Capture the cell that displays the provided text and extract its [x, y] central coordinate. 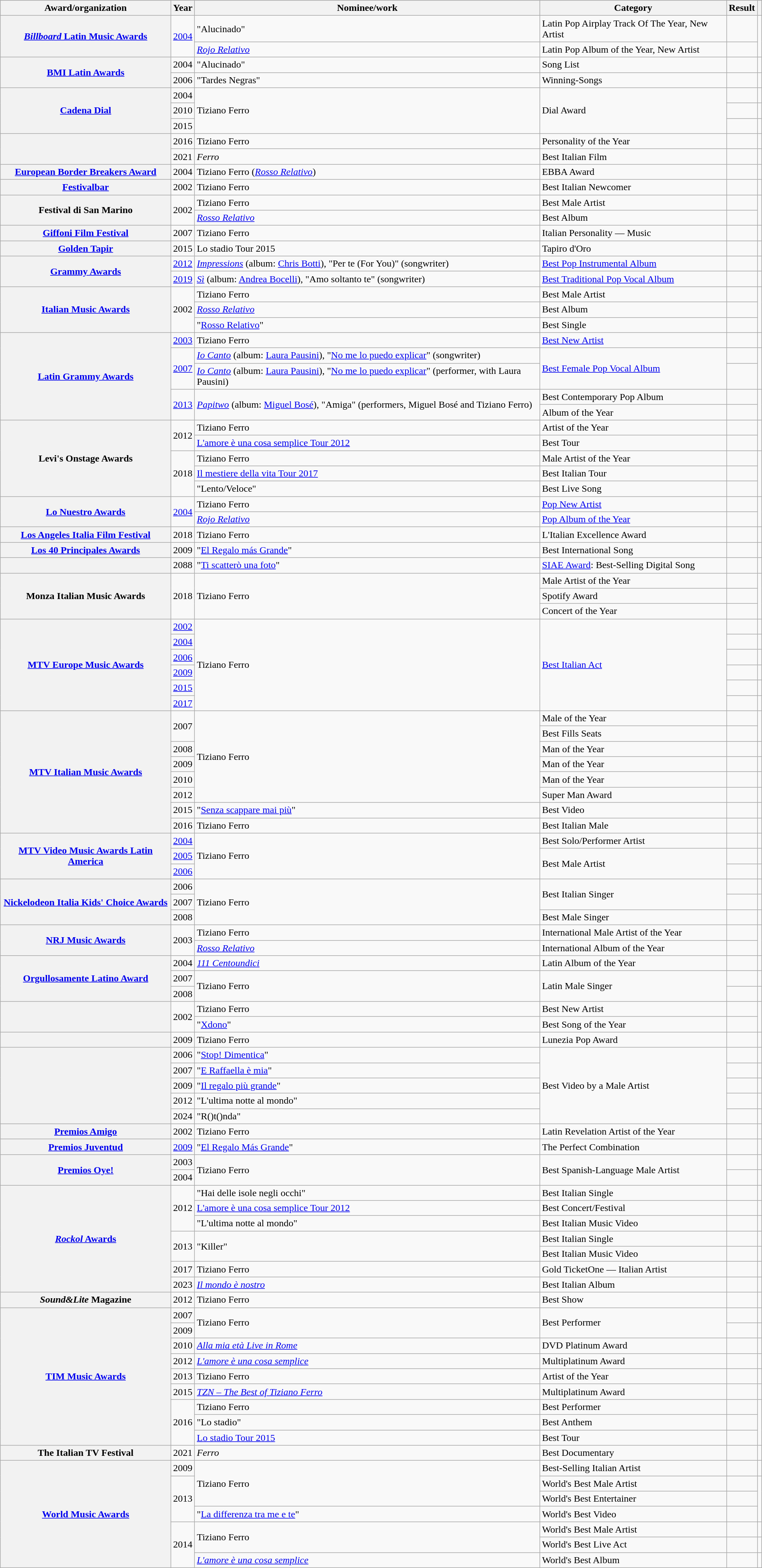
Album of the Year [633, 412]
Monza Italian Music Awards [86, 596]
Best Italian Singer [633, 894]
Rockol Awards [86, 1239]
Spotify Award [633, 596]
Italian Personality — Music [633, 233]
Best Italian Album [633, 1285]
NRJ Music Awards [86, 940]
The Italian TV Festival [86, 1453]
World's Best Entertainer [633, 1499]
Io Canto (album: Laura Pausini), "No me lo puedo explicar" (performer, with Laura Pausini) [367, 376]
Lunezia Pop Award [633, 1040]
The Perfect Combination [633, 1147]
Song List [633, 65]
111 Centoundici [367, 963]
Il mondo è nostro [367, 1285]
2088 [182, 565]
Best Italian Newcomer [633, 187]
Best Male Singer [633, 917]
EBBA Award [633, 172]
Los 40 Principales Awards [86, 550]
Italian Music Awards [86, 310]
Nominee/work [367, 8]
Cadena Dial [86, 111]
L'Italian Excellence Award [633, 535]
Year [182, 8]
Dial Award [633, 111]
Best Show [633, 1300]
Billboard Latin Music Awards [86, 36]
SIAE Award: Best-Selling Digital Song [633, 565]
"Lo stadio" [367, 1422]
Personality of the Year [633, 141]
Sound&Lite Magazine [86, 1300]
Los Angeles Italia Film Festival [86, 535]
Impressions (album: Chris Botti), "Per te (For You)" (songwriter) [367, 264]
Orgullosamente Latino Award [86, 979]
Levi's Onstage Awards [86, 458]
"Senza scappare mai più" [367, 810]
DVD Platinum Award [633, 1346]
MTV Italian Music Awards [86, 772]
World Music Awards [86, 1514]
Nickelodeon Italia Kids' Choice Awards [86, 902]
World's Best Album [633, 1560]
Giffoni Film Festival [86, 233]
Best Anthem [633, 1422]
"El Regalo Más Grande" [367, 1147]
Best Pop Instrumental Album [633, 264]
MTV Europe Music Awards [86, 665]
Male of the Year [633, 718]
2023 [182, 1285]
Gold TicketOne — Italian Artist [633, 1269]
Lo Nuestro Awards [86, 512]
"Il regalo più grande" [367, 1086]
World's Best Video [633, 1514]
"Ti scatterò una foto" [367, 565]
Best International Song [633, 550]
Io Canto (album: Laura Pausini), "No me lo puedo explicar" (songwriter) [367, 355]
Best Spanish-Language Male Artist [633, 1170]
"Stop! Dimentica" [367, 1055]
Premios Oye! [86, 1170]
2024 [182, 1116]
"Xdono" [367, 1024]
Best Single [633, 325]
Best Concert/Festival [633, 1208]
"Tardes Negras" [367, 80]
Best-Selling Italian Artist [633, 1468]
European Border Breakers Award [86, 172]
Winning-Songs [633, 80]
Best Video by a Male Artist [633, 1086]
Super Man Award [633, 795]
TIM Music Awards [86, 1377]
Best Female Pop Vocal Album [633, 368]
2005 [182, 856]
Pop New Artist [633, 504]
Result [742, 8]
2019 [182, 279]
Category [633, 8]
"R()t()nda" [367, 1116]
Latin Pop Airplay Track Of The Year, New Artist [633, 29]
BMI Latin Awards [86, 72]
Il mestiere della vita Tour 2017 [367, 474]
Premios Juventud [86, 1147]
MTV Video Music Awards Latin America [86, 856]
Papitwo (album: Miguel Bosé), "Amiga" (performers, Miguel Bosé and Tiziano Ferro) [367, 404]
"La differenza tra me e te" [367, 1514]
Latin Male Singer [633, 986]
Latin Grammy Awards [86, 376]
Best Italian Male [633, 825]
Pop Album of the Year [633, 519]
"Killer" [367, 1246]
Grammy Awards [86, 271]
"El Regalo más Grande" [367, 550]
Best Live Song [633, 489]
Alla mia età Live in Rome [367, 1346]
2014 [182, 1545]
Latin Pop Album of the Year, New Artist [633, 49]
Sì (album: Andrea Bocelli), "Amo soltanto te" (songwriter) [367, 279]
"Hai delle isole negli occhi" [367, 1193]
Latin Revelation Artist of the Year [633, 1131]
Concert of the Year [633, 611]
International Male Artist of the Year [633, 932]
"Lento/Veloce" [367, 489]
Award/organization [86, 8]
Tapiro d'Oro [633, 248]
Festival di San Marino [86, 210]
Best Italian Act [633, 665]
Premios Amigo [86, 1131]
"E Raffaella è mia" [367, 1070]
Golden Tapir [86, 248]
World's Best Live Act [633, 1545]
Festivalbar [86, 187]
TZN – The Best of Tiziano Ferro [367, 1391]
"Rosso Relativo" [367, 325]
Best Contemporary Pop Album [633, 397]
Latin Album of the Year [633, 963]
Best Song of the Year [633, 1024]
Tiziano Ferro (Rosso Relativo) [367, 172]
Best Fills Seats [633, 734]
Best Italian Tour [633, 474]
Best Solo/Performer Artist [633, 841]
Best Italian Film [633, 156]
Best Video [633, 810]
Best Traditional Pop Vocal Album [633, 279]
International Album of the Year [633, 948]
Best Documentary [633, 1453]
